From the cell containing the given text, extract its center point as (x, y) coordinate. 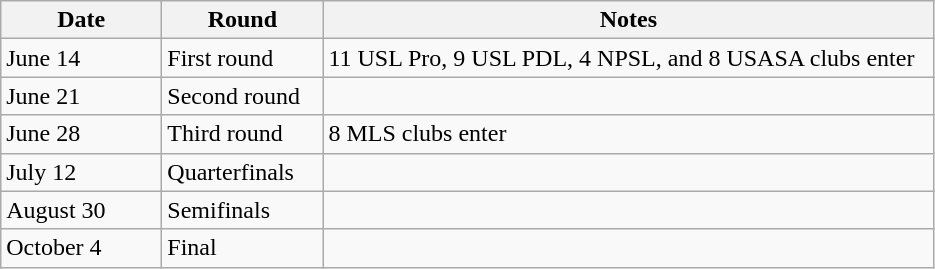
August 30 (82, 210)
June 21 (82, 96)
Round (242, 20)
8 MLS clubs enter (628, 134)
Notes (628, 20)
Quarterfinals (242, 172)
Semifinals (242, 210)
June 28 (82, 134)
Third round (242, 134)
First round (242, 58)
11 USL Pro, 9 USL PDL, 4 NPSL, and 8 USASA clubs enter (628, 58)
July 12 (82, 172)
Final (242, 248)
June 14 (82, 58)
October 4 (82, 248)
Date (82, 20)
Second round (242, 96)
